From the cell containing the given text, extract its center point as [x, y] coordinate. 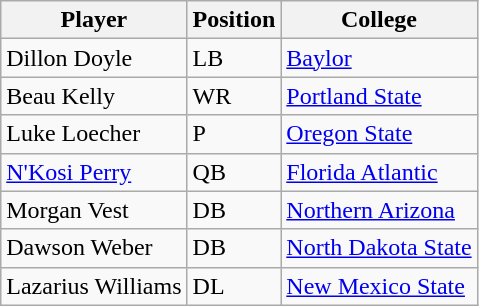
Portland State [379, 96]
Beau Kelly [94, 96]
Position [234, 20]
Luke Loecher [94, 134]
Northern Arizona [379, 210]
P [234, 134]
North Dakota State [379, 248]
New Mexico State [379, 286]
College [379, 20]
Lazarius Williams [94, 286]
QB [234, 172]
Dawson Weber [94, 248]
Morgan Vest [94, 210]
Florida Atlantic [379, 172]
Oregon State [379, 134]
Player [94, 20]
LB [234, 58]
N'Kosi Perry [94, 172]
Baylor [379, 58]
Dillon Doyle [94, 58]
DL [234, 286]
WR [234, 96]
